Scan for the cell matching the given text and deliver its (X, Y) coordinate at center. 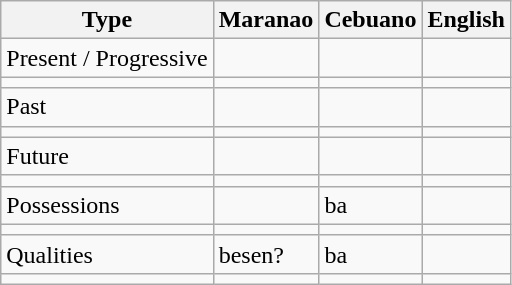
Future (107, 156)
Type (107, 20)
Present / Progressive (107, 58)
Past (107, 107)
Possessions (107, 205)
besen? (266, 254)
Cebuano (370, 20)
Qualities (107, 254)
Maranao (266, 20)
English (466, 20)
